Pinpoint the cell where the given text exists, returning its (X, Y) midpoint coordinate. 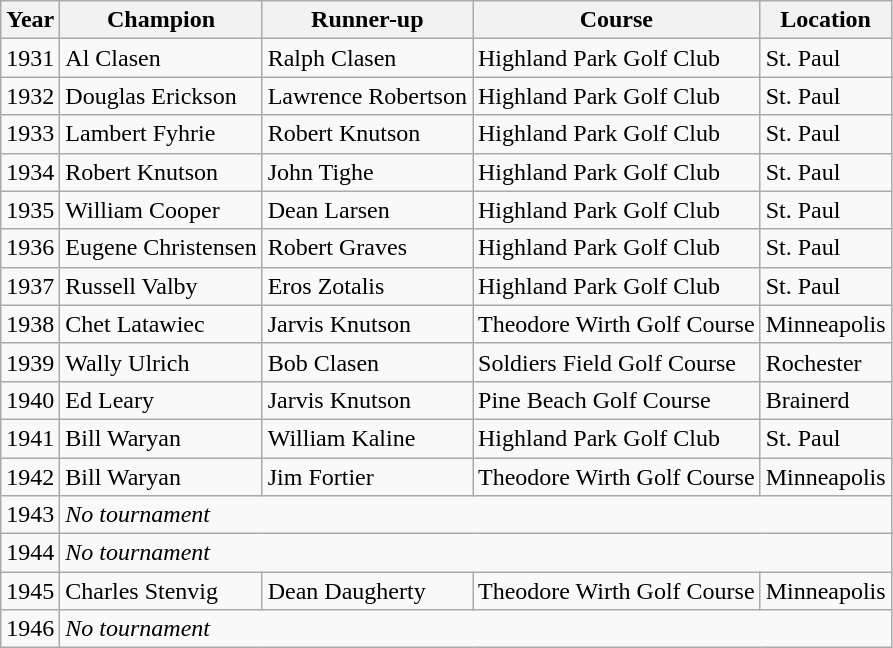
1940 (30, 400)
Course (616, 20)
Pine Beach Golf Course (616, 400)
1938 (30, 324)
1945 (30, 591)
Lambert Fyhrie (161, 134)
Soldiers Field Golf Course (616, 362)
Ralph Clasen (367, 58)
Russell Valby (161, 286)
Eros Zotalis (367, 286)
Douglas Erickson (161, 96)
Charles Stenvig (161, 591)
William Cooper (161, 210)
1939 (30, 362)
1933 (30, 134)
1935 (30, 210)
1934 (30, 172)
Rochester (826, 362)
1932 (30, 96)
Robert Graves (367, 248)
1942 (30, 477)
Chet Latawiec (161, 324)
Dean Larsen (367, 210)
1946 (30, 629)
1937 (30, 286)
Runner-up (367, 20)
Bob Clasen (367, 362)
1931 (30, 58)
Champion (161, 20)
John Tighe (367, 172)
1943 (30, 515)
Dean Daugherty (367, 591)
Eugene Christensen (161, 248)
Al Clasen (161, 58)
Lawrence Robertson (367, 96)
Ed Leary (161, 400)
Location (826, 20)
William Kaline (367, 438)
1941 (30, 438)
Jim Fortier (367, 477)
1936 (30, 248)
1944 (30, 553)
Brainerd (826, 400)
Wally Ulrich (161, 362)
Year (30, 20)
